Search for the cell housing the specified text and yield its (x, y) center coordinate. 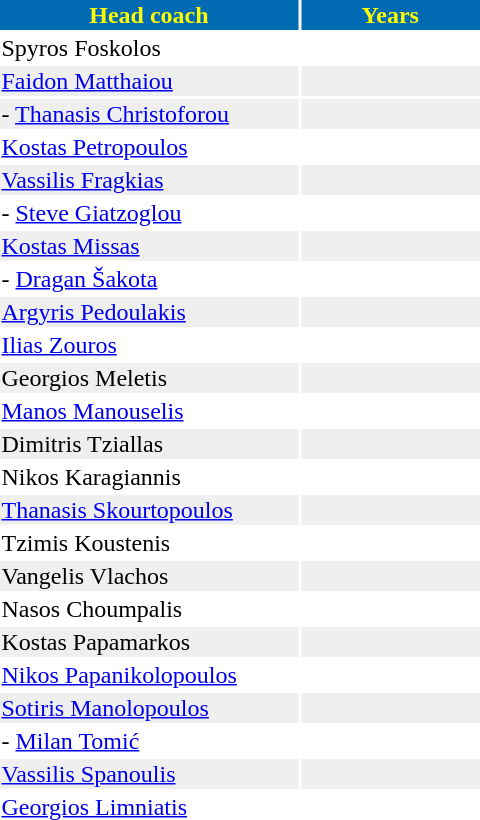
- Dragan Šakota (149, 279)
Kostas Missas (149, 246)
Kostas Papamarkos (149, 642)
Vangelis Vlachos (149, 576)
Georgios Meletis (149, 378)
Kostas Petropoulos (149, 147)
- Steve Giatzoglou (149, 213)
Thanasis Skourtopoulos (149, 510)
Vassilis Fragkias (149, 180)
Vassilis Spanoulis (149, 774)
Faidon Matthaiou (149, 81)
Ilias Zouros (149, 345)
- Milan Tomić (149, 741)
Manos Manouselis (149, 411)
Argyris Pedoulakis (149, 312)
Years (390, 15)
- Thanasis Christoforou (149, 114)
Nikos Karagiannis (149, 477)
Nikos Papanikolopoulos (149, 675)
Head coach (149, 15)
Sotiris Manolopoulos (149, 708)
Nasos Choumpalis (149, 609)
Dimitris Tziallas (149, 444)
Tzimis Koustenis (149, 543)
Spyros Foskolos (149, 48)
